Search for the cell housing the specified text and yield its (x, y) center coordinate. 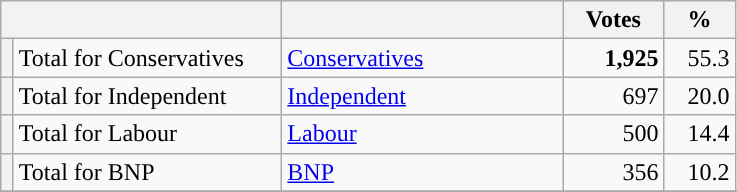
Labour (422, 134)
BNP (422, 172)
1,925 (614, 58)
500 (614, 134)
55.3 (700, 58)
Total for Independent (147, 96)
356 (614, 172)
10.2 (700, 172)
Total for Conservatives (147, 58)
14.4 (700, 134)
Total for BNP (147, 172)
% (700, 20)
Votes (614, 20)
Independent (422, 96)
Total for Labour (147, 134)
20.0 (700, 96)
Conservatives (422, 58)
697 (614, 96)
